Capture the cell that displays the provided text and extract its (x, y) central coordinate. 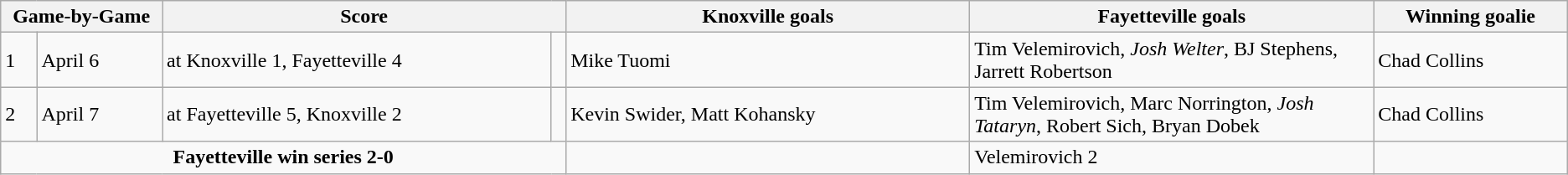
1 (18, 60)
Fayetteville win series 2-0 (283, 157)
at Knoxville 1, Fayetteville 4 (357, 60)
Mike Tuomi (768, 60)
2 (18, 114)
April 7 (100, 114)
April 6 (100, 60)
Fayetteville goals (1172, 17)
Velemirovich 2 (1172, 157)
Score (364, 17)
Game-by-Game (82, 17)
at Fayetteville 5, Knoxville 2 (357, 114)
Tim Velemirovich, Josh Welter, BJ Stephens, Jarrett Robertson (1172, 60)
Knoxville goals (768, 17)
Winning goalie (1471, 17)
Tim Velemirovich, Marc Norrington, Josh Tataryn, Robert Sich, Bryan Dobek (1172, 114)
Kevin Swider, Matt Kohansky (768, 114)
